Capture the cell that displays the provided text and extract its [x, y] central coordinate. 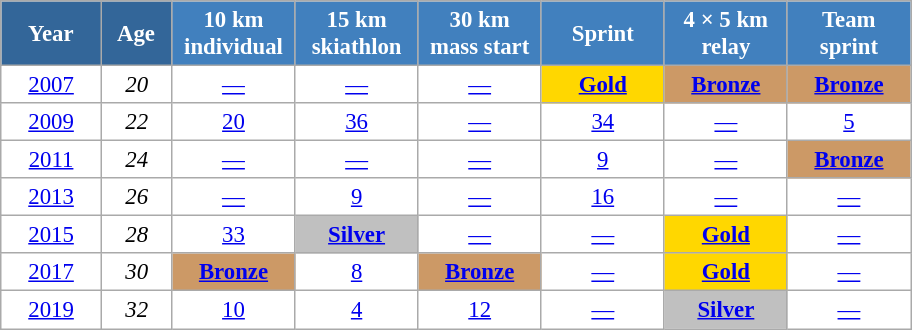
34 [602, 122]
12 [480, 310]
2009 [52, 122]
33 [234, 235]
2015 [52, 235]
Team sprint [848, 34]
30 km mass start [480, 34]
Age [136, 34]
28 [136, 235]
4 × 5 km relay [726, 34]
2017 [52, 273]
5 [848, 122]
16 [602, 197]
8 [356, 273]
26 [136, 197]
10 [234, 310]
2011 [52, 160]
32 [136, 310]
2007 [52, 85]
22 [136, 122]
36 [356, 122]
4 [356, 310]
24 [136, 160]
15 km skiathlon [356, 34]
30 [136, 273]
2019 [52, 310]
10 km individual [234, 34]
Year [52, 34]
Sprint [602, 34]
2013 [52, 197]
